Output the [X, Y] coordinate of the center of the cell containing the given text.  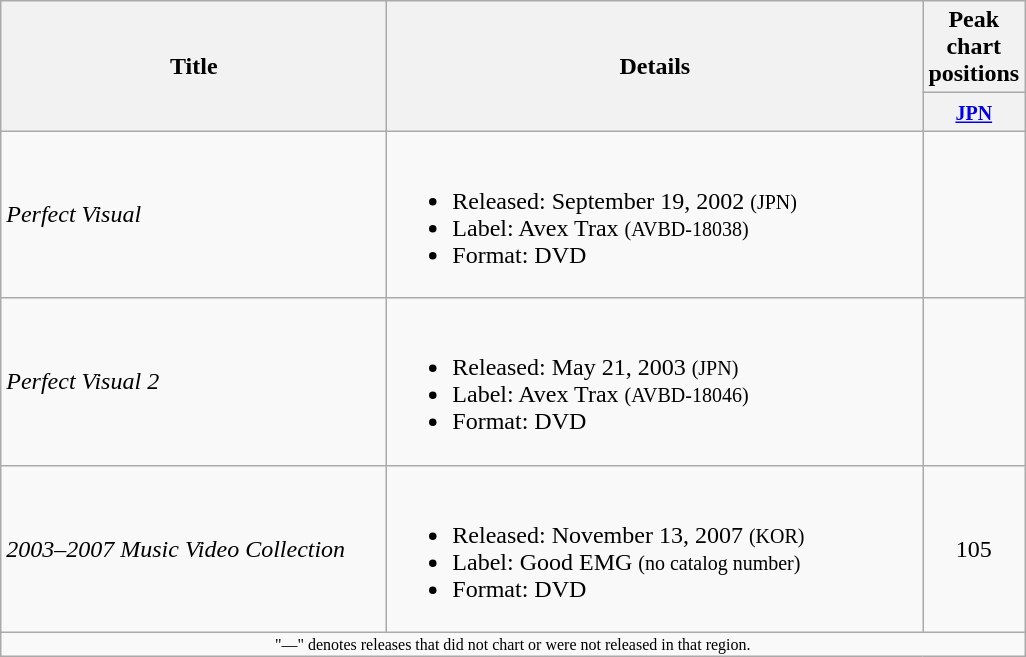
105 [974, 548]
Peak chartpositions [974, 47]
Released: May 21, 2003 (JPN)Label: Avex Trax (AVBD-18046)Format: DVD [655, 382]
Released: November 13, 2007 (KOR)Label: Good EMG (no catalog number)Format: DVD [655, 548]
Details [655, 66]
"—" denotes releases that did not chart or were not released in that region. [513, 644]
Perfect Visual 2 [194, 382]
Perfect Visual [194, 214]
Title [194, 66]
JPN [974, 112]
2003–2007 Music Video Collection [194, 548]
Released: September 19, 2002 (JPN)Label: Avex Trax (AVBD-18038)Format: DVD [655, 214]
